For the text-containing cell, return its midpoint in (x, y) coordinate format. 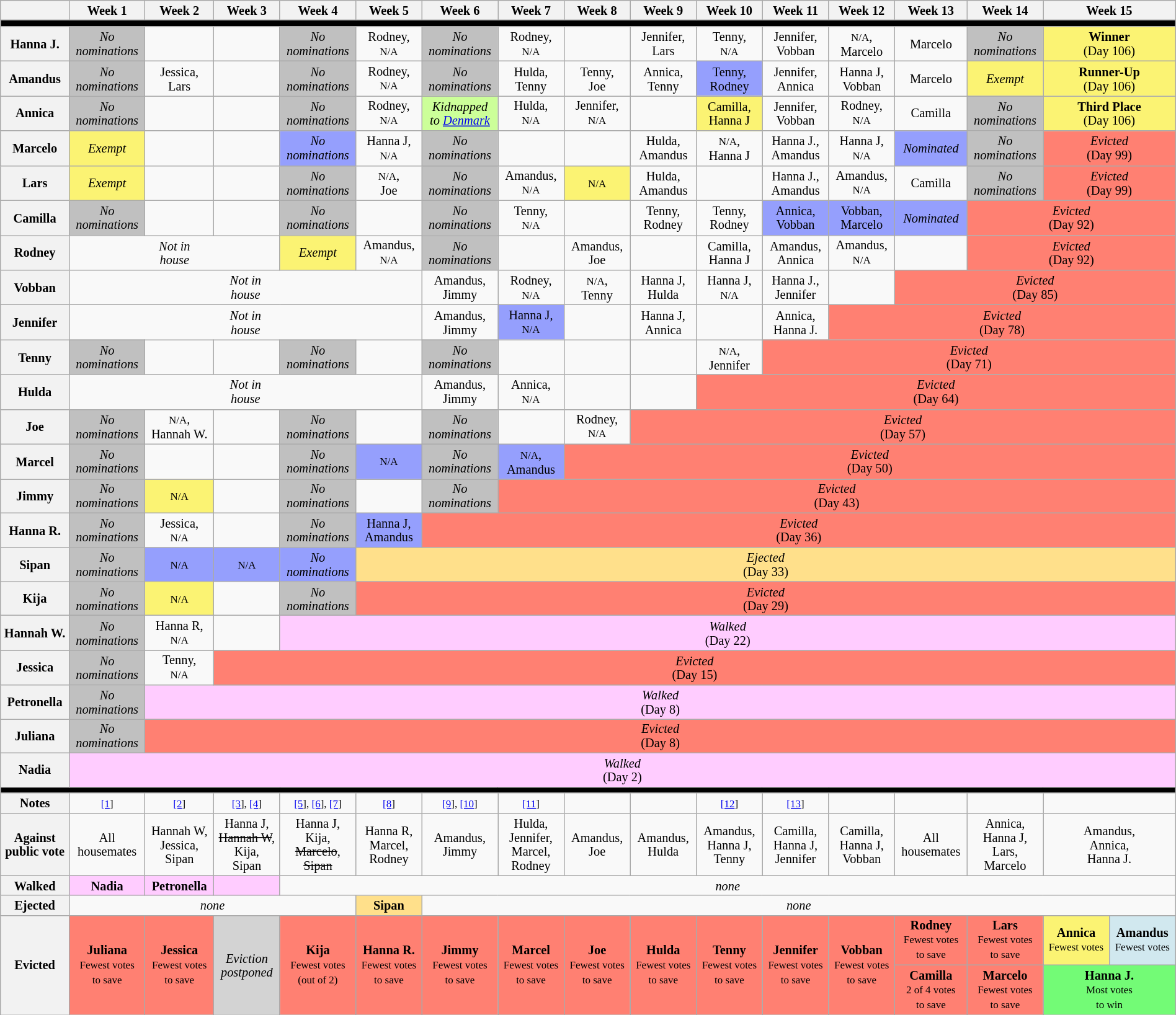
Jessica,N/A (180, 530)
Week 3 (247, 10)
HuldaFewest votesto save (664, 965)
Walked (35, 885)
[9], [10] (460, 803)
Jimmy (35, 496)
Jessica (35, 667)
Evicted(Day 71) (969, 357)
Annica,Vobban (795, 218)
Week 5 (390, 10)
[3], [4] (247, 803)
[1] (107, 803)
Hanna R.Fewest votesto save (390, 965)
AmandusFewest votes (1143, 940)
Hanna J,Kija,Marcelo,Sipan (318, 844)
N/A,Marcelo (862, 43)
Annica (35, 113)
Hulda (35, 392)
Evicted(Day 43) (837, 496)
Week 11 (795, 10)
Annica,N/A (531, 392)
Amandus,Hanna J,Tenny (729, 844)
JimmyFewest votesto save (460, 965)
N/A,Tenny (597, 287)
MarceloFewest votesto save (1005, 990)
Camilla,Hanna J,Jennifer (795, 844)
Evicted(Day 15) (695, 667)
Tenny (35, 357)
JoeFewest votesto save (597, 965)
KijaFewest votes(out of 2) (318, 965)
Juliana (35, 735)
Week 12 (862, 10)
Winner(Day 106) (1110, 43)
[8] (390, 803)
Week 7 (531, 10)
Hanna J.,Jennifer (795, 287)
Hanna R,N/A (180, 632)
N/A,Hannah W. (180, 427)
Jennifer,Annica (795, 78)
Evicted(Day 36) (799, 530)
Jennifer,Lars (664, 43)
Hanna J,Annica (664, 322)
N/A,Joe (390, 183)
Week 4 (318, 10)
Jennifer,N/A (597, 113)
Camilla2 of 4 votesto save (932, 990)
[2] (180, 803)
Evicted (35, 965)
Hulda,Tenny (531, 78)
Week 6 (460, 10)
Evicted(Day 8) (660, 735)
JessicaFewest votesto save (180, 965)
Evicted(Day 64) (937, 392)
Ejected(Day 33) (766, 564)
Hannah W. (35, 632)
Evicted(Day 50) (870, 461)
Jennifer (35, 322)
Hanna R,Marcel,Rodney (390, 844)
N/A,Hanna J (729, 148)
Week 14 (1005, 10)
MarcelFewest votesto save (531, 965)
Amandus,Annica (795, 252)
N/A,Jennifer (729, 357)
Lars (35, 183)
TennyFewest votesto save (729, 965)
Camilla,Hanna J,Vobban (862, 844)
Hanna J.Most votesto win (1110, 990)
VobbanFewest votesto save (862, 965)
Rodney (35, 252)
Hanna J,Hannah W,Kija,Sipan (247, 844)
Walked(Day 22) (728, 632)
Hulda,Jennifer,Marcel,Rodney (531, 844)
RodneyFewest votesto save (932, 940)
Hanna J,Vobban (862, 78)
Hulda,N/A (531, 113)
Notes (35, 803)
Kidnappedto Denmark (460, 113)
Marcel (35, 461)
Runner-Up(Day 106) (1110, 78)
Againstpublic vote (35, 844)
Week 8 (597, 10)
Vobban (35, 287)
Evicted(Day 29) (766, 599)
[11] (531, 803)
Amandus (35, 78)
Annica,Tenny (664, 78)
Evicted(Day 78) (1002, 322)
Hanna J. (35, 43)
Hanna J,Hulda (664, 287)
AnnicaFewest votes (1077, 940)
Week 15 (1110, 10)
N/A,Amandus (531, 461)
Joe (35, 427)
Amandus,Annica,Hanna J. (1110, 844)
Tenny,Joe (597, 78)
LarsFewest votesto save (1005, 940)
Week 2 (180, 10)
[13] (795, 803)
Annica,Hanna J,Lars,Marcelo (1005, 844)
Week 9 (664, 10)
Week 1 (107, 10)
Evicted(Day 57) (903, 427)
Hanna J,Amandus (390, 530)
Hannah W,Jessica,Sipan (180, 844)
Week 13 (932, 10)
Vobban,Marcelo (862, 218)
Walked(Day 2) (622, 770)
Annica,Hanna J. (795, 322)
Evictionpostponed (247, 965)
Evicted(Day 85) (1036, 287)
Jessica,Lars (180, 78)
Hanna R. (35, 530)
[5], [6], [7] (318, 803)
Kija (35, 599)
Third Place(Day 106) (1110, 113)
Ejected (35, 905)
Walked(Day 8) (660, 702)
JulianaFewest votesto save (107, 965)
JenniferFewest votesto save (795, 965)
Amandus,Hulda (664, 844)
Week 10 (729, 10)
[12] (729, 803)
